Pinpoint the cell where the given text exists, returning its (x, y) midpoint coordinate. 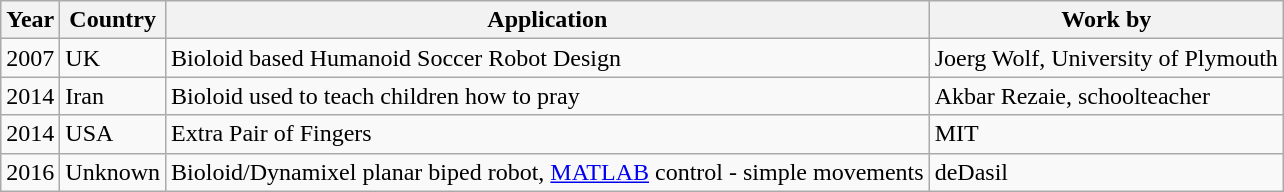
deDasil (1106, 172)
USA (113, 134)
Unknown (113, 172)
2007 (30, 58)
Iran (113, 96)
Bioloid used to teach children how to pray (548, 96)
Akbar Rezaie, schoolteacher (1106, 96)
Country (113, 20)
MIT (1106, 134)
Extra Pair of Fingers (548, 134)
Work by (1106, 20)
2016 (30, 172)
Bioloid/Dynamixel planar biped robot, MATLAB control - simple movements (548, 172)
UK (113, 58)
Bioloid based Humanoid Soccer Robot Design (548, 58)
Year (30, 20)
Joerg Wolf, University of Plymouth (1106, 58)
Application (548, 20)
